Pinpoint the cell where the given text exists, returning its (x, y) midpoint coordinate. 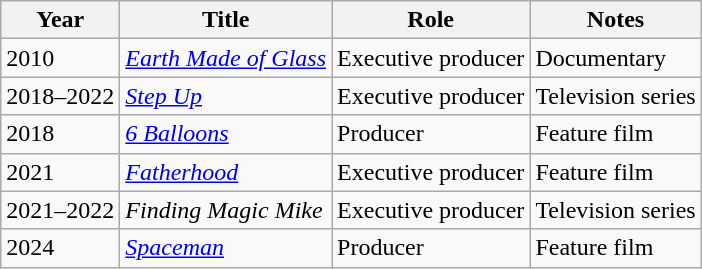
2024 (60, 248)
Spaceman (226, 248)
2018–2022 (60, 96)
2021 (60, 172)
6 Balloons (226, 134)
2018 (60, 134)
Finding Magic Mike (226, 210)
Step Up (226, 96)
Title (226, 20)
Fatherhood (226, 172)
Documentary (616, 58)
Role (431, 20)
2021–2022 (60, 210)
Notes (616, 20)
Earth Made of Glass (226, 58)
Year (60, 20)
2010 (60, 58)
